Identify which cell holds the provided text, then report its [X, Y] central coordinate. 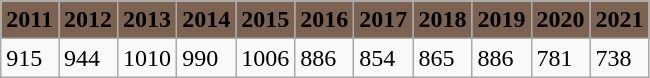
865 [442, 58]
781 [560, 58]
1006 [266, 58]
2017 [384, 20]
2018 [442, 20]
990 [206, 58]
2015 [266, 20]
2020 [560, 20]
2019 [502, 20]
2011 [30, 20]
944 [88, 58]
738 [620, 58]
2013 [148, 20]
854 [384, 58]
915 [30, 58]
2014 [206, 20]
1010 [148, 58]
2021 [620, 20]
2012 [88, 20]
2016 [324, 20]
